Provide the [X, Y] coordinate of the cell's center where the given text is located.  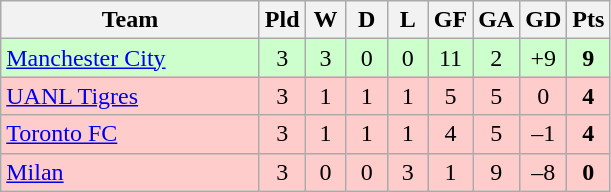
2 [496, 58]
GD [544, 20]
Team [130, 20]
L [408, 20]
GF [450, 20]
D [366, 20]
Pld [282, 20]
W [326, 20]
Manchester City [130, 58]
11 [450, 58]
Pts [588, 20]
–8 [544, 172]
Toronto FC [130, 134]
+9 [544, 58]
UANL Tigres [130, 96]
GA [496, 20]
Milan [130, 172]
–1 [544, 134]
